Determine the (x, y) coordinate at the center of the cell enclosing the given text.  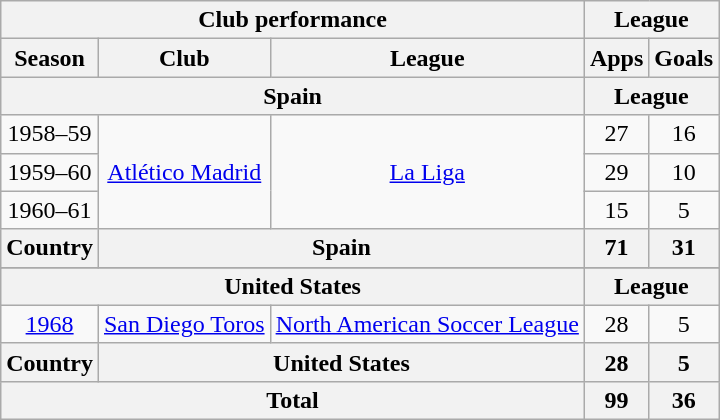
Apps (616, 58)
Club performance (293, 20)
36 (684, 400)
La Liga (427, 172)
Atlético Madrid (184, 172)
10 (684, 172)
99 (616, 400)
31 (684, 248)
16 (684, 134)
15 (616, 210)
Season (50, 58)
71 (616, 248)
1968 (50, 324)
1960–61 (50, 210)
1959–60 (50, 172)
29 (616, 172)
27 (616, 134)
Club (184, 58)
San Diego Toros (184, 324)
Goals (684, 58)
North American Soccer League (427, 324)
1958–59 (50, 134)
Total (293, 400)
